Return (X, Y) of the center of cell containing provided text 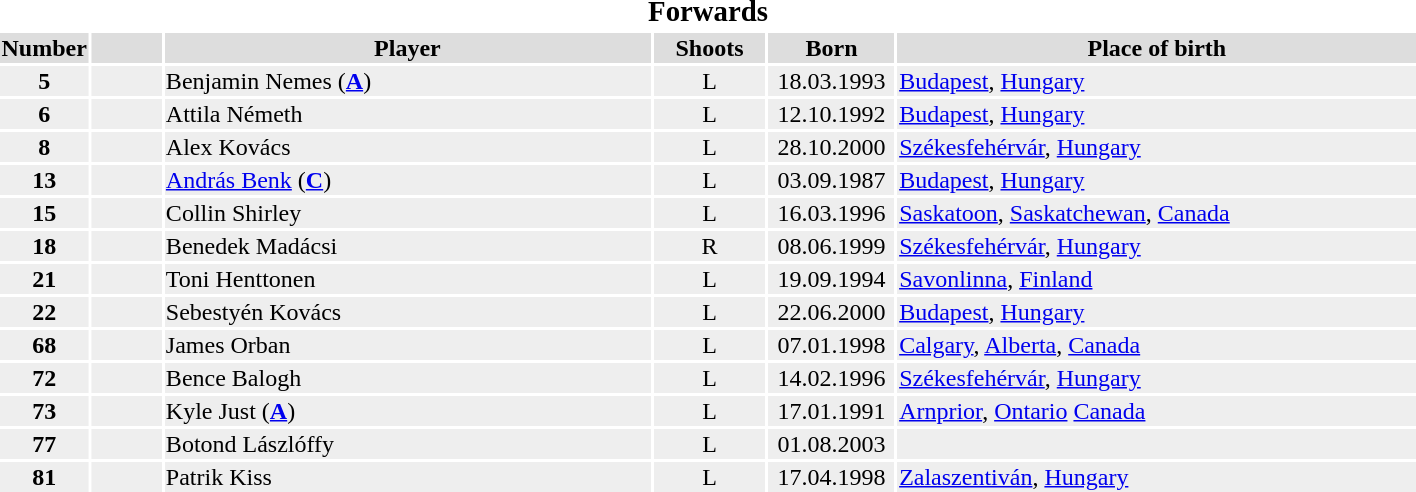
Kyle Just (A) (407, 411)
James Orban (407, 345)
Benjamin Nemes (A) (407, 81)
28.10.2000 (832, 147)
Savonlinna, Finland (1157, 279)
6 (44, 114)
Collin Shirley (407, 213)
12.10.1992 (832, 114)
13 (44, 180)
77 (44, 444)
22 (44, 312)
Zalaszentiván, Hungary (1157, 477)
15 (44, 213)
Attila Németh (407, 114)
16.03.1996 (832, 213)
03.09.1987 (832, 180)
Botond Lászlóffy (407, 444)
17.04.1998 (832, 477)
73 (44, 411)
17.01.1991 (832, 411)
Saskatoon, Saskatchewan, Canada (1157, 213)
19.09.1994 (832, 279)
5 (44, 81)
Born (832, 48)
08.06.1999 (832, 246)
01.08.2003 (832, 444)
Alex Kovács (407, 147)
R (709, 246)
Calgary, Alberta, Canada (1157, 345)
Place of birth (1157, 48)
András Benk (C) (407, 180)
Patrik Kiss (407, 477)
Arnprior, Ontario Canada (1157, 411)
Player (407, 48)
Bence Balogh (407, 378)
Toni Henttonen (407, 279)
Sebestyén Kovács (407, 312)
81 (44, 477)
Shoots (709, 48)
Number (44, 48)
18.03.1993 (832, 81)
14.02.1996 (832, 378)
68 (44, 345)
Benedek Madácsi (407, 246)
07.01.1998 (832, 345)
18 (44, 246)
72 (44, 378)
8 (44, 147)
22.06.2000 (832, 312)
21 (44, 279)
